Identify which cell holds the provided text, then report its (x, y) central coordinate. 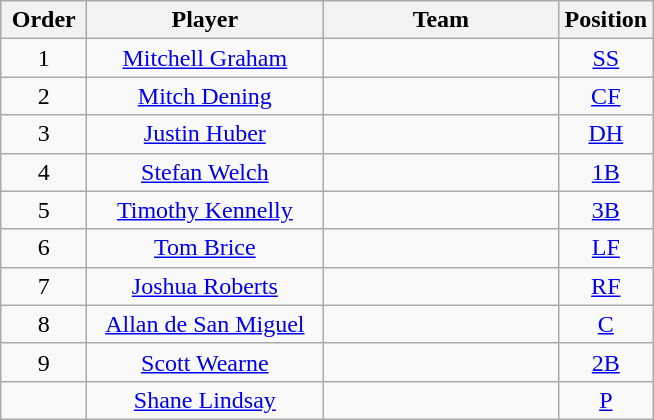
2B (606, 362)
C (606, 324)
4 (44, 172)
Allan de San Miguel (205, 324)
7 (44, 286)
Mitch Dening (205, 96)
P (606, 400)
Timothy Kennelly (205, 210)
9 (44, 362)
Team (441, 20)
8 (44, 324)
CF (606, 96)
5 (44, 210)
Scott Wearne (205, 362)
Shane Lindsay (205, 400)
Joshua Roberts (205, 286)
LF (606, 248)
SS (606, 58)
Position (606, 20)
6 (44, 248)
1 (44, 58)
Tom Brice (205, 248)
DH (606, 134)
Player (205, 20)
Stefan Welch (205, 172)
Order (44, 20)
Mitchell Graham (205, 58)
2 (44, 96)
3 (44, 134)
Justin Huber (205, 134)
3B (606, 210)
1B (606, 172)
RF (606, 286)
